Provide the [X, Y] coordinate of the cell's center where the given text is located.  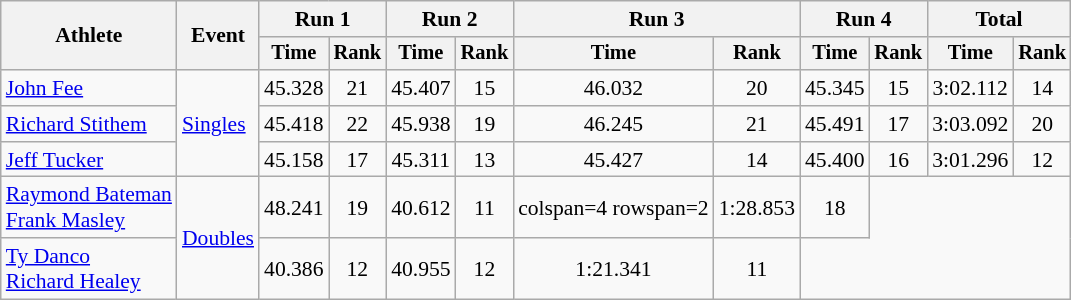
1:21.341 [614, 268]
40.386 [294, 268]
45.418 [294, 124]
45.400 [834, 160]
13 [485, 160]
Singles [218, 124]
45.938 [420, 124]
45.158 [294, 160]
Doubles [218, 238]
Run 2 [450, 19]
45.427 [614, 160]
John Fee [89, 88]
Ty DancoRichard Healey [89, 268]
45.345 [834, 88]
48.241 [294, 208]
colspan=4 rowspan=2 [614, 208]
3:01.296 [970, 160]
46.245 [614, 124]
3:03.092 [970, 124]
Run 1 [322, 19]
46.032 [614, 88]
16 [899, 160]
Run 4 [864, 19]
1:28.853 [757, 208]
Jeff Tucker [89, 160]
Event [218, 36]
40.612 [420, 208]
45.491 [834, 124]
Run 3 [656, 19]
Richard Stithem [89, 124]
45.328 [294, 88]
22 [358, 124]
45.311 [420, 160]
Raymond BatemanFrank Masley [89, 208]
45.407 [420, 88]
Athlete [89, 36]
18 [834, 208]
40.955 [420, 268]
Total [999, 19]
3:02.112 [970, 88]
